Return the [X, Y] coordinate for the center point of the cell that contains the specified text.  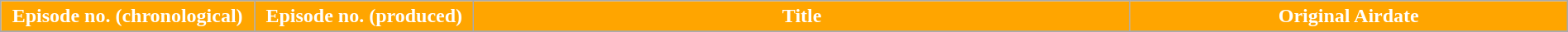
Episode no. (produced) [364, 16]
Title [802, 16]
Original Airdate [1348, 16]
Episode no. (chronological) [127, 16]
